Detect which cell encompasses the target text, then output its (X, Y) center coordinate. 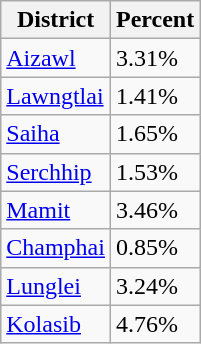
3.31% (154, 58)
Mamit (56, 210)
Aizawl (56, 58)
Champhai (56, 248)
3.24% (154, 286)
1.41% (154, 96)
Percent (154, 20)
1.53% (154, 172)
3.46% (154, 210)
Serchhip (56, 172)
Lunglei (56, 286)
0.85% (154, 248)
Saiha (56, 134)
Lawngtlai (56, 96)
4.76% (154, 324)
1.65% (154, 134)
District (56, 20)
Kolasib (56, 324)
